Detect which cell encompasses the target text, then output its [X, Y] center coordinate. 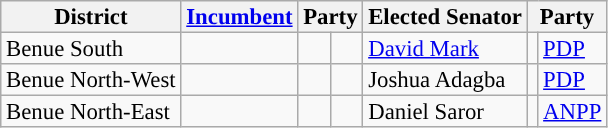
David Mark [445, 49]
Joshua Adagba [445, 80]
Benue South [91, 49]
ANPP [572, 112]
Benue North-East [91, 112]
District [91, 17]
Daniel Saror [445, 112]
Incumbent [240, 17]
Elected Senator [445, 17]
Benue North-West [91, 80]
